Locate the cell with the specified text and output its [x, y] center coordinate. 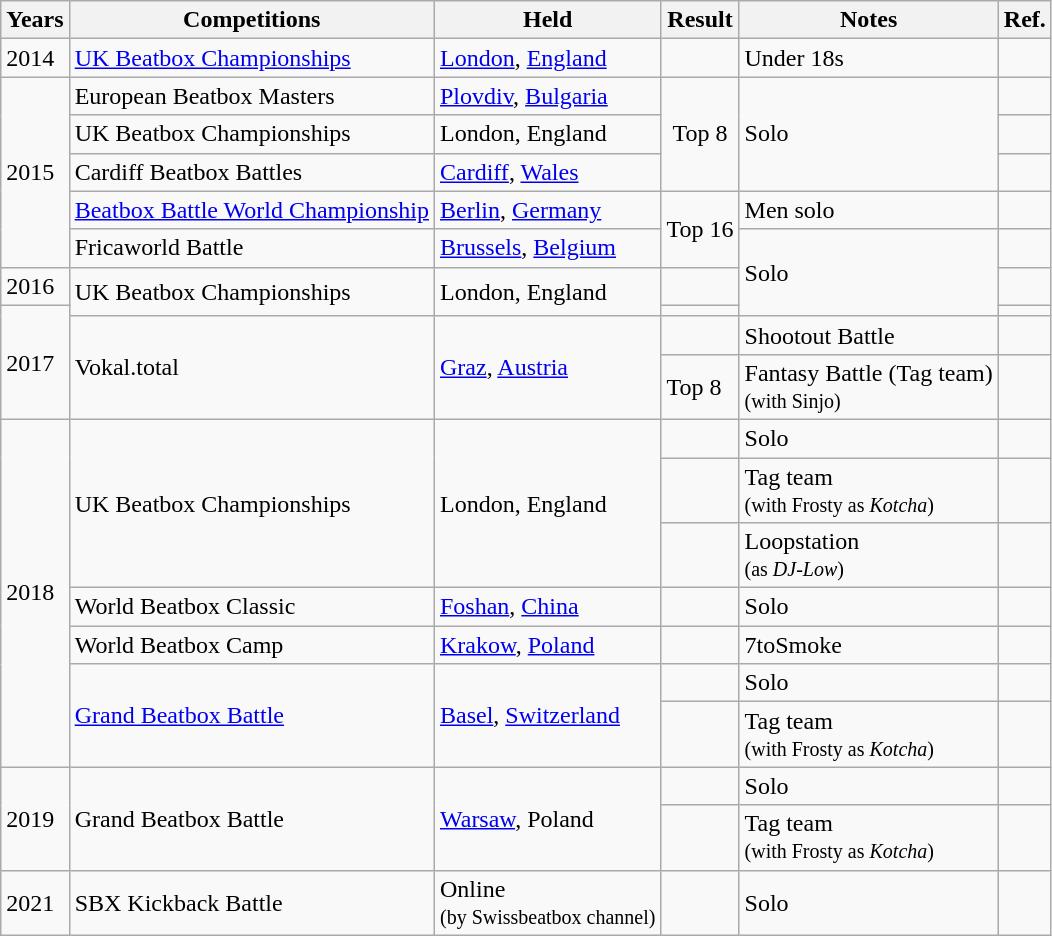
Shootout Battle [868, 335]
2015 [35, 172]
World Beatbox Classic [252, 607]
Vokal.total [252, 368]
Online(by Swissbeatbox channel) [547, 902]
World Beatbox Camp [252, 645]
Under 18s [868, 58]
Men solo [868, 210]
Plovdiv, Bulgaria [547, 96]
2021 [35, 902]
European Beatbox Masters [252, 96]
Notes [868, 20]
Result [700, 20]
Foshan, China [547, 607]
Basel, Switzerland [547, 716]
Brussels, Belgium [547, 248]
SBX Kickback Battle [252, 902]
Competitions [252, 20]
2019 [35, 818]
Fricaworld Battle [252, 248]
7toSmoke [868, 645]
Warsaw, Poland [547, 818]
2017 [35, 362]
Berlin, Germany [547, 210]
Years [35, 20]
Loopstation(as DJ-Low) [868, 556]
2014 [35, 58]
Held [547, 20]
2016 [35, 286]
Graz, Austria [547, 368]
Beatbox Battle World Championship [252, 210]
Krakow, Poland [547, 645]
Cardiff Beatbox Battles [252, 172]
Cardiff, Wales [547, 172]
Ref. [1024, 20]
2018 [35, 592]
Fantasy Battle (Tag team)(with Sinjo) [868, 386]
Top 16 [700, 229]
